Find where the given text appears and provide that cell's center as (x, y) coordinate. 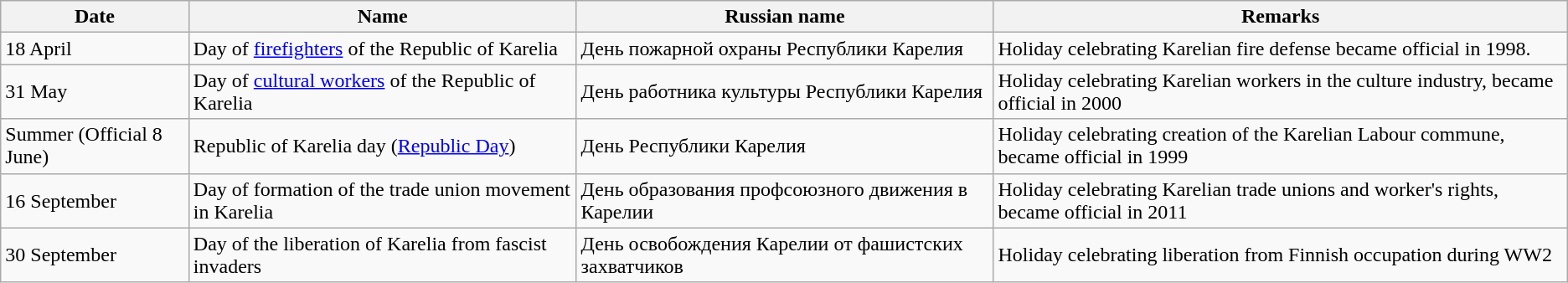
16 September (95, 201)
Day of formation of the trade union movement in Karelia (382, 201)
Date (95, 17)
Holiday celebrating liberation from Finnish occupation during WW2 (1280, 255)
Holiday celebrating Karelian fire defense became official in 1998. (1280, 49)
Name (382, 17)
Day of cultural workers of the Republic of Karelia (382, 92)
Holiday celebrating Karelian trade unions and worker's rights, became official in 2011 (1280, 201)
Remarks (1280, 17)
День Республики Карелия (785, 146)
Day of firefighters of the Republic of Karelia (382, 49)
День образования профсоюзного движения в Карелии (785, 201)
18 April (95, 49)
Russian name (785, 17)
День пожарной охраны Республики Карелия (785, 49)
Holiday celebrating Karelian workers in the culture industry, became official in 2000 (1280, 92)
День работника культуры Республики Карелия (785, 92)
Summer (Official 8 June) (95, 146)
Republic of Karelia day (Republic Day) (382, 146)
Day of the liberation of Karelia from fascist invaders (382, 255)
Holiday celebrating creation of the Karelian Labour commune, became official in 1999 (1280, 146)
30 September (95, 255)
31 May (95, 92)
День освобождения Карелии от фашистских захватчиков (785, 255)
